Detect which cell encompasses the target text, then output its [X, Y] center coordinate. 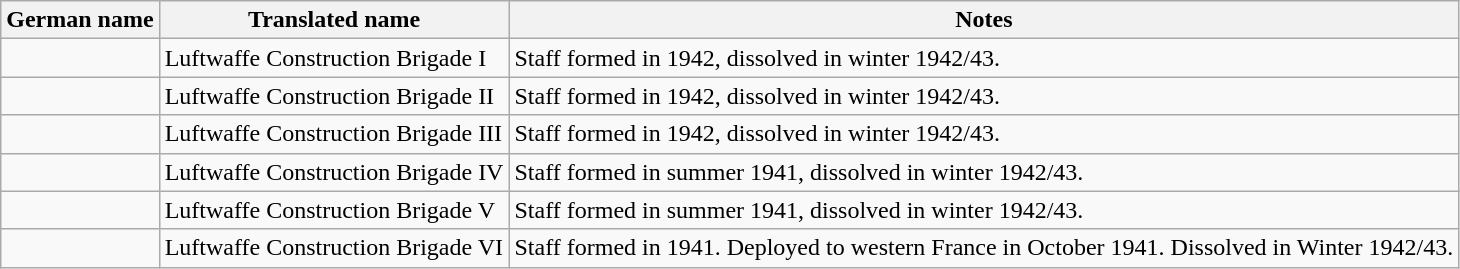
Staff formed in 1941. Deployed to western France in October 1941. Dissolved in Winter 1942/43. [984, 248]
Luftwaffe Construction Brigade I [334, 58]
Luftwaffe Construction Brigade II [334, 96]
Luftwaffe Construction Brigade IV [334, 172]
Luftwaffe Construction Brigade VI [334, 248]
Luftwaffe Construction Brigade III [334, 134]
German name [80, 20]
Translated name [334, 20]
Luftwaffe Construction Brigade V [334, 210]
Notes [984, 20]
